Search for the cell housing the specified text and yield its [x, y] center coordinate. 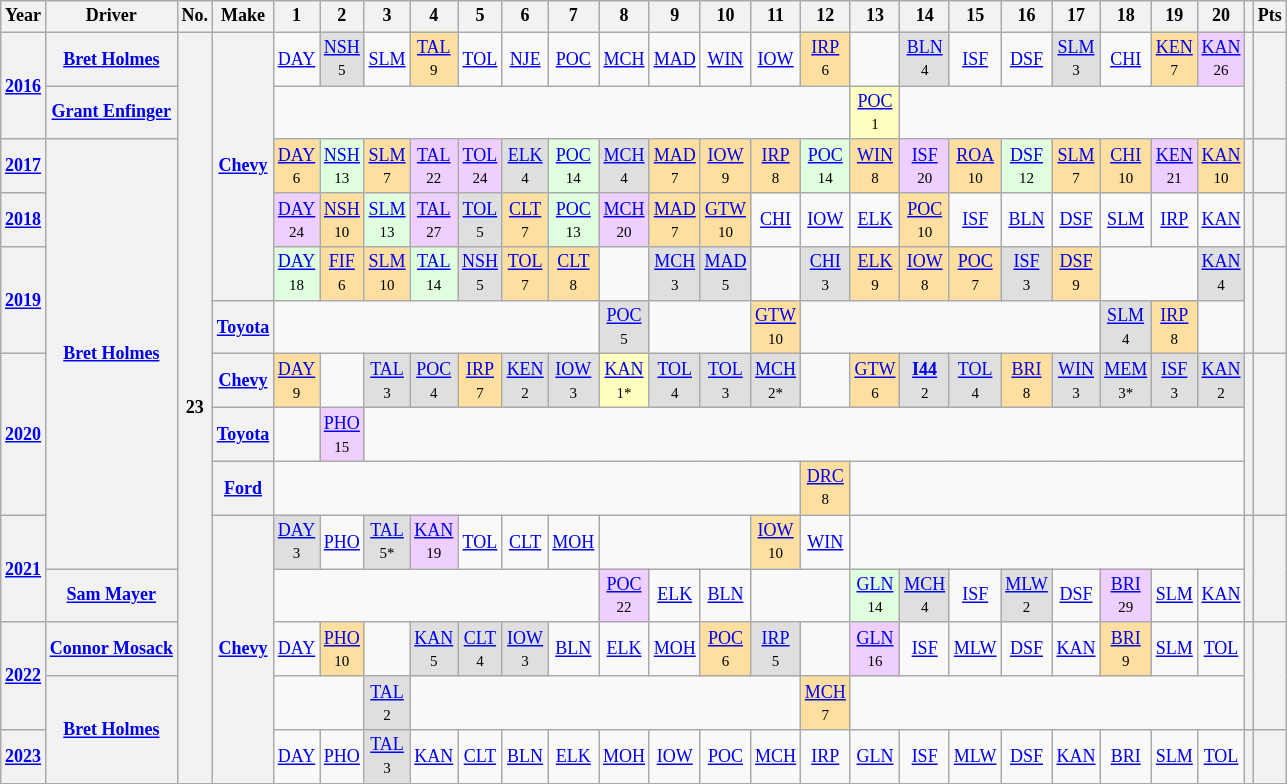
ELK4 [525, 166]
MCH7 [825, 703]
MCH2* [776, 381]
16 [1026, 16]
2018 [24, 220]
IOW10 [776, 542]
4 [434, 16]
SLM10 [387, 274]
1 [296, 16]
CHI10 [1126, 166]
SLM13 [387, 220]
IOW9 [726, 166]
Year [24, 16]
MEM3* [1126, 381]
10 [726, 16]
SLM4 [1126, 327]
17 [1076, 16]
No. [194, 16]
13 [875, 16]
IRP6 [825, 59]
KEN7 [1174, 59]
DSF9 [1076, 274]
5 [480, 16]
CLT7 [525, 220]
Make [242, 16]
MCH3 [674, 274]
2022 [24, 676]
DAY6 [296, 166]
KAN10 [1221, 166]
KAN1* [624, 381]
Sam Mayer [111, 596]
2019 [24, 300]
KEN2 [525, 381]
TOL3 [726, 381]
TAL2 [387, 703]
PHO10 [342, 649]
POC4 [434, 381]
TAL22 [434, 166]
KAN19 [434, 542]
NSH10 [342, 220]
KAN4 [1221, 274]
11 [776, 16]
KAN2 [1221, 381]
MLW2 [1026, 596]
19 [1174, 16]
15 [974, 16]
I442 [925, 381]
CLT4 [480, 649]
20 [1221, 16]
ELK9 [875, 274]
9 [674, 16]
MCH20 [624, 220]
POC5 [624, 327]
TAL14 [434, 274]
Pts [1270, 16]
2017 [24, 166]
POC7 [974, 274]
MAD [674, 59]
KAN26 [1221, 59]
TAL27 [434, 220]
FIF6 [342, 274]
DAY24 [296, 220]
TOL5 [480, 220]
DAY18 [296, 274]
Connor Mosack [111, 649]
CHI3 [825, 274]
DSF12 [1026, 166]
POC1 [875, 113]
WIN8 [875, 166]
6 [525, 16]
2023 [24, 757]
PHO15 [342, 435]
WIN3 [1076, 381]
3 [387, 16]
GTW6 [875, 381]
GLN [875, 757]
NJE [525, 59]
SLM3 [1076, 59]
8 [624, 16]
POC13 [574, 220]
ISF20 [925, 166]
DAY3 [296, 542]
ROA10 [974, 166]
Driver [111, 16]
IRP5 [776, 649]
23 [194, 408]
12 [825, 16]
TOL24 [480, 166]
14 [925, 16]
2020 [24, 434]
2016 [24, 86]
KAN5 [434, 649]
2021 [24, 568]
BRI29 [1126, 596]
DRC8 [825, 488]
GLN14 [875, 596]
DAY9 [296, 381]
BRI8 [1026, 381]
POC22 [624, 596]
IRP7 [480, 381]
2 [342, 16]
BLN4 [925, 59]
MAD5 [726, 274]
TOL7 [525, 274]
GLN16 [875, 649]
7 [574, 16]
CLT8 [574, 274]
NSH13 [342, 166]
IOW8 [925, 274]
18 [1126, 16]
TAL9 [434, 59]
POC6 [726, 649]
Ford [242, 488]
BRI [1126, 757]
Grant Enfinger [111, 113]
TAL5* [387, 542]
POC10 [925, 220]
BRI9 [1126, 649]
KEN21 [1174, 166]
